Locate the cell with the specified text and output its [x, y] center coordinate. 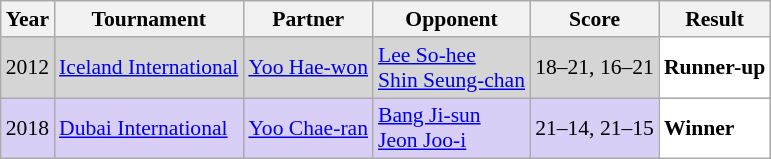
Yoo Hae-won [308, 68]
Result [714, 19]
Bang Ji-sun Jeon Joo-i [452, 128]
Year [28, 19]
Partner [308, 19]
Dubai International [148, 128]
2018 [28, 128]
Lee So-hee Shin Seung-chan [452, 68]
Winner [714, 128]
Tournament [148, 19]
21–14, 21–15 [594, 128]
Yoo Chae-ran [308, 128]
Runner-up [714, 68]
Iceland International [148, 68]
2012 [28, 68]
18–21, 16–21 [594, 68]
Score [594, 19]
Opponent [452, 19]
